Find where the given text appears and provide that cell's center as [X, Y] coordinate. 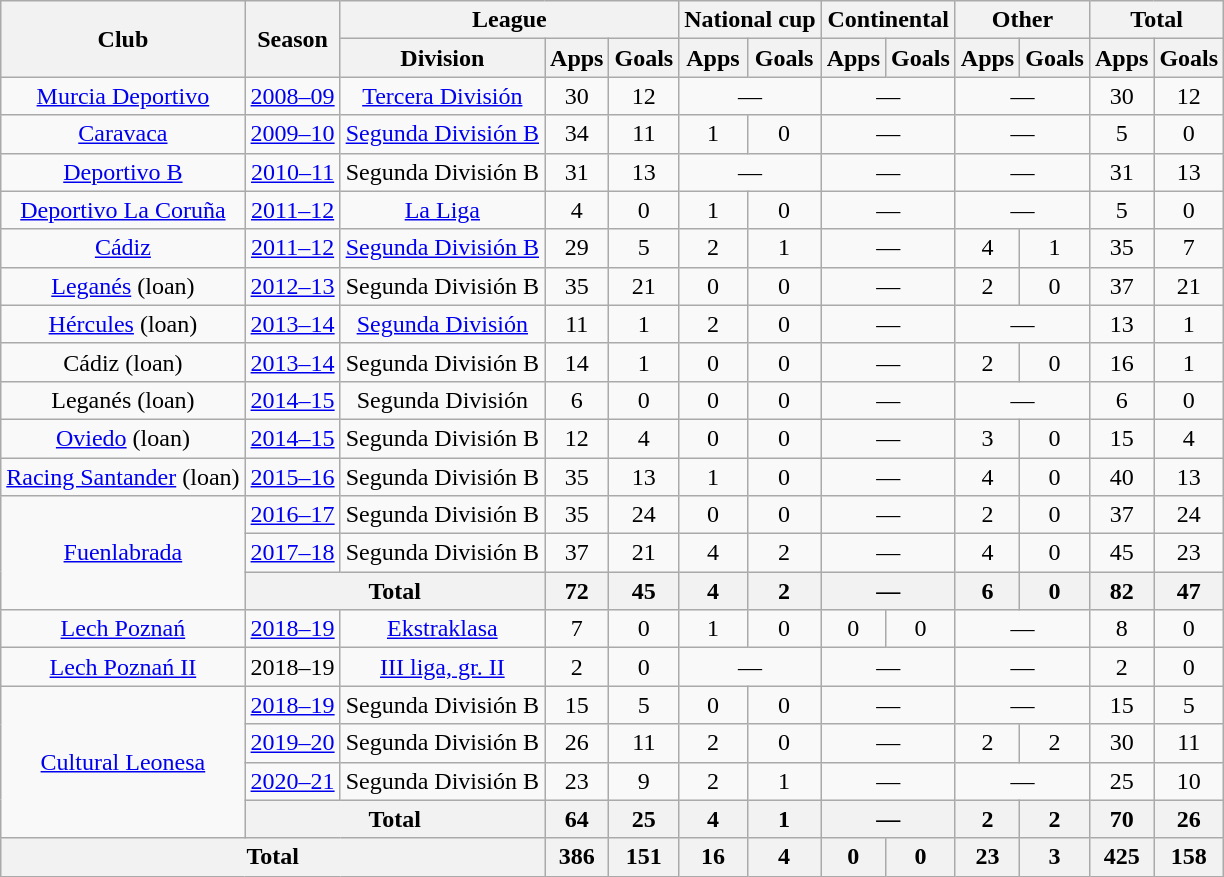
La Liga [442, 210]
2009–10 [292, 134]
158 [1189, 857]
14 [577, 362]
9 [644, 781]
2016–17 [292, 515]
2015–16 [292, 477]
Lech Poznań [123, 629]
Other [1022, 20]
Lech Poznań II [123, 667]
151 [644, 857]
Fuenlabrada [123, 553]
47 [1189, 591]
2017–18 [292, 553]
Oviedo (loan) [123, 438]
Hércules (loan) [123, 324]
Deportivo La Coruña [123, 210]
Club [123, 39]
40 [1121, 477]
72 [577, 591]
2008–09 [292, 96]
III liga, gr. II [442, 667]
National cup [750, 20]
64 [577, 819]
Cádiz [123, 248]
2010–11 [292, 172]
Cádiz (loan) [123, 362]
386 [577, 857]
2019–20 [292, 743]
Continental [888, 20]
82 [1121, 591]
Tercera División [442, 96]
Murcia Deportivo [123, 96]
8 [1121, 629]
Caravaca [123, 134]
29 [577, 248]
Deportivo B [123, 172]
70 [1121, 819]
2020–21 [292, 781]
34 [577, 134]
Division [442, 58]
10 [1189, 781]
2012–13 [292, 286]
Racing Santander (loan) [123, 477]
Cultural Leonesa [123, 762]
Season [292, 39]
League [510, 20]
425 [1121, 857]
Ekstraklasa [442, 629]
